Return [X, Y] of the center of cell containing provided text 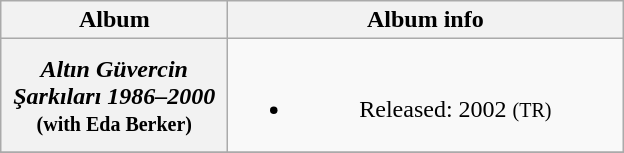
Released: 2002 (TR) [426, 96]
Altın Güvercin Şarkıları 1986–2000 (with Eda Berker) [114, 96]
Album [114, 20]
Album info [426, 20]
